Extract the [x, y] coordinate from the center of the cell holding the provided text.  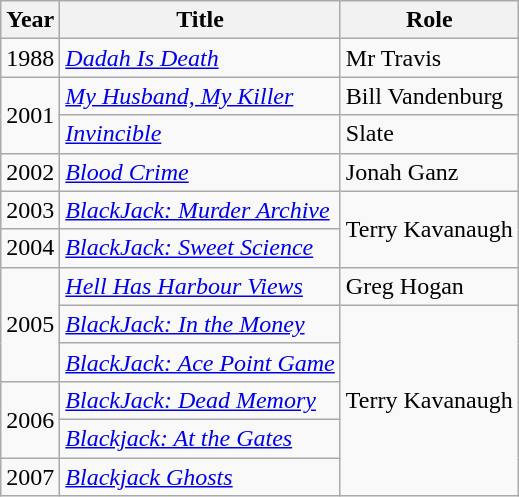
Bill Vandenburg [429, 96]
Slate [429, 134]
Blackjack Ghosts [200, 477]
2001 [30, 115]
2004 [30, 248]
Title [200, 20]
BlackJack: Ace Point Game [200, 362]
BlackJack: Sweet Science [200, 248]
BlackJack: Dead Memory [200, 400]
2003 [30, 210]
Blackjack: At the Gates [200, 438]
Invincible [200, 134]
Blood Crime [200, 172]
2005 [30, 324]
BlackJack: Murder Archive [200, 210]
Year [30, 20]
Dadah Is Death [200, 58]
BlackJack: In the Money [200, 324]
Mr Travis [429, 58]
Role [429, 20]
2006 [30, 419]
2002 [30, 172]
Greg Hogan [429, 286]
Hell Has Harbour Views [200, 286]
1988 [30, 58]
Jonah Ganz [429, 172]
My Husband, My Killer [200, 96]
2007 [30, 477]
